Capture the cell that displays the provided text and extract its (X, Y) central coordinate. 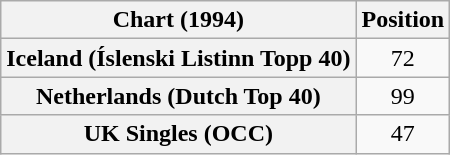
47 (403, 134)
72 (403, 58)
UK Singles (OCC) (178, 134)
Position (403, 20)
Chart (1994) (178, 20)
99 (403, 96)
Netherlands (Dutch Top 40) (178, 96)
Iceland (Íslenski Listinn Topp 40) (178, 58)
